Scan for the cell matching the given text and deliver its (x, y) coordinate at center. 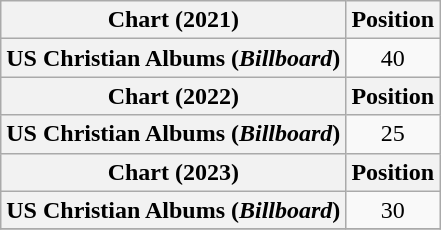
30 (393, 210)
Chart (2021) (174, 20)
25 (393, 134)
Chart (2022) (174, 96)
40 (393, 58)
Chart (2023) (174, 172)
